Detect which cell encompasses the target text, then output its [X, Y] center coordinate. 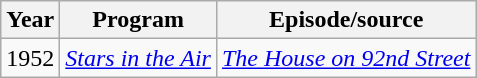
The House on 92nd Street [346, 58]
1952 [30, 58]
Stars in the Air [138, 58]
Year [30, 20]
Episode/source [346, 20]
Program [138, 20]
